Find where the given text appears and provide that cell's center as [x, y] coordinate. 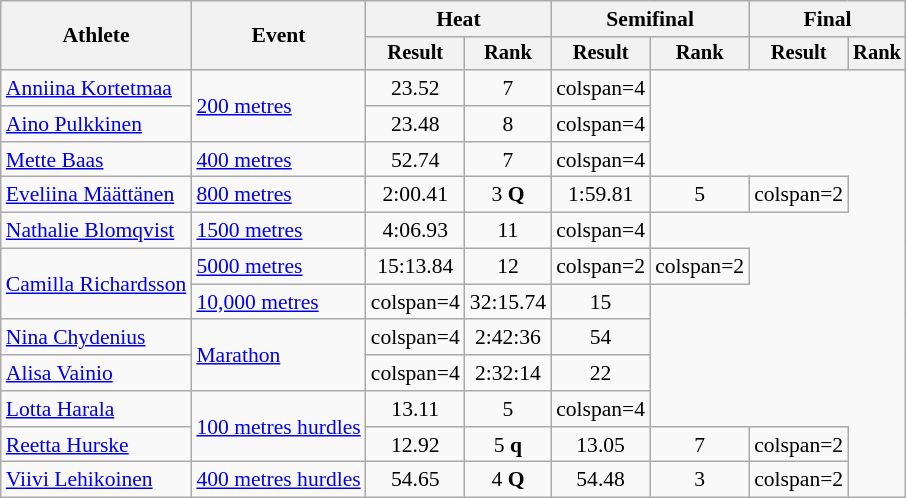
800 metres [278, 195]
11 [508, 231]
32:15.74 [508, 302]
12.92 [416, 445]
Nina Chydenius [96, 338]
Alisa Vainio [96, 373]
5 q [508, 445]
1:59.81 [600, 195]
13.11 [416, 409]
400 metres [278, 160]
Event [278, 36]
52.74 [416, 160]
Aino Pulkkinen [96, 124]
23.48 [416, 124]
15:13.84 [416, 267]
Nathalie Blomqvist [96, 231]
10,000 metres [278, 302]
3 Q [508, 195]
2:32:14 [508, 373]
23.52 [416, 88]
200 metres [278, 106]
4 Q [508, 480]
Final [828, 19]
54.48 [600, 480]
13.05 [600, 445]
54.65 [416, 480]
12 [508, 267]
Mette Baas [96, 160]
Reetta Hurske [96, 445]
2:00.41 [416, 195]
5000 metres [278, 267]
3 [700, 480]
Heat [458, 19]
Eveliina Määttänen [96, 195]
15 [600, 302]
Athlete [96, 36]
Lotta Harala [96, 409]
Viivi Lehikoinen [96, 480]
Anniina Kortetmaa [96, 88]
8 [508, 124]
Semifinal [650, 19]
54 [600, 338]
Camilla Richardsson [96, 284]
4:06.93 [416, 231]
2:42:36 [508, 338]
1500 metres [278, 231]
22 [600, 373]
400 metres hurdles [278, 480]
Marathon [278, 356]
100 metres hurdles [278, 426]
